Identify which cell holds the provided text, then report its (X, Y) central coordinate. 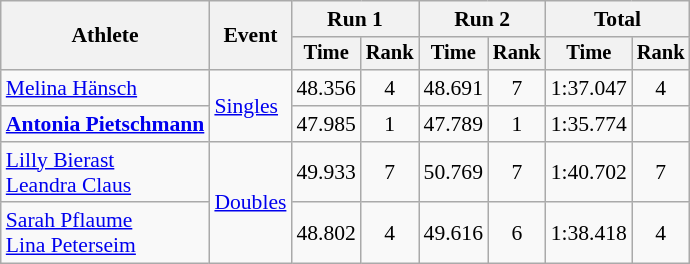
Melina Hänsch (106, 88)
Event (250, 36)
1:35.774 (589, 124)
6 (517, 234)
1:40.702 (589, 172)
48.802 (326, 234)
Lilly BierastLeandra Claus (106, 172)
49.616 (454, 234)
Run 1 (354, 19)
Sarah PflaumeLina Peterseim (106, 234)
48.356 (326, 88)
Antonia Pietschmann (106, 124)
Total (618, 19)
48.691 (454, 88)
1:38.418 (589, 234)
Doubles (250, 203)
49.933 (326, 172)
47.985 (326, 124)
Run 2 (482, 19)
50.769 (454, 172)
Singles (250, 106)
Athlete (106, 36)
47.789 (454, 124)
1:37.047 (589, 88)
